Locate the cell with the specified text and output its [x, y] center coordinate. 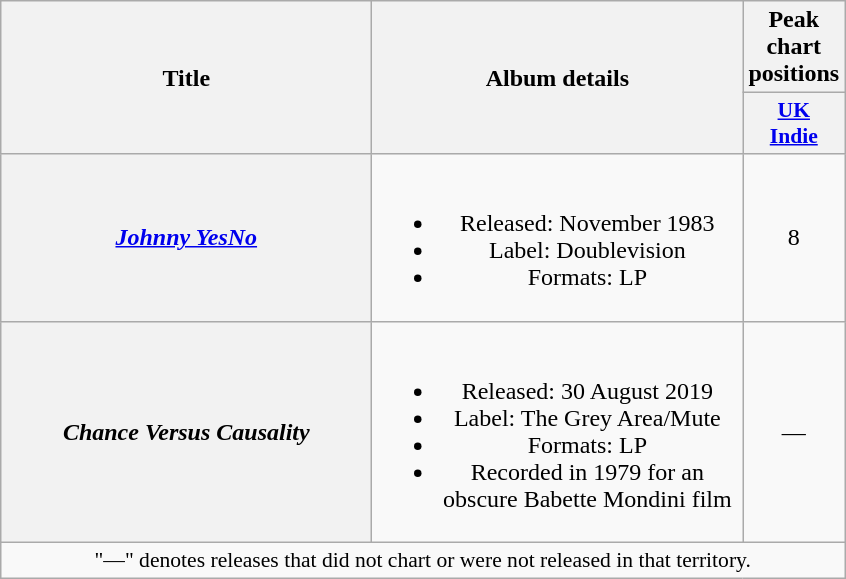
— [794, 432]
Album details [558, 78]
"—" denotes releases that did not chart or were not released in that territory. [423, 560]
Title [186, 78]
Johnny YesNo [186, 238]
Peak chartpositions [794, 47]
UKIndie [794, 124]
Chance Versus Causality [186, 432]
Released: November 1983Label: DoublevisionFormats: LP [558, 238]
8 [794, 238]
Released: 30 August 2019Label: The Grey Area/MuteFormats: LPRecorded in 1979 for an obscure Babette Mondini film [558, 432]
